Extract the [X, Y] coordinate from the center of the cell holding the provided text.  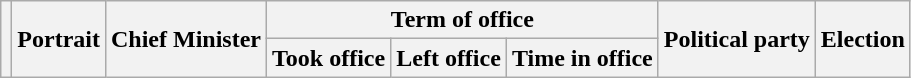
Election [862, 39]
Term of office [463, 20]
Political party [736, 39]
Portrait [59, 39]
Time in office [582, 58]
Chief Minister [186, 39]
Left office [449, 58]
Took office [329, 58]
